Search for the cell housing the specified text and yield its (x, y) center coordinate. 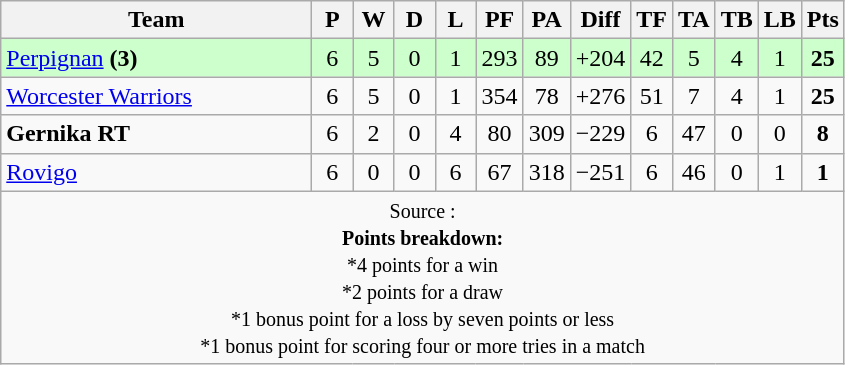
PF (500, 20)
L (456, 20)
LB (780, 20)
+204 (600, 58)
293 (500, 58)
−251 (600, 172)
Diff (600, 20)
TA (694, 20)
46 (694, 172)
Gernika RT (156, 134)
7 (694, 96)
42 (652, 58)
W (374, 20)
47 (694, 134)
78 (546, 96)
354 (500, 96)
309 (546, 134)
PA (546, 20)
2 (374, 134)
+276 (600, 96)
Rovigo (156, 172)
TB (736, 20)
D (414, 20)
TF (652, 20)
Worcester Warriors (156, 96)
−229 (600, 134)
89 (546, 58)
51 (652, 96)
Pts (822, 20)
8 (822, 134)
P (332, 20)
80 (500, 134)
Team (156, 20)
318 (546, 172)
Perpignan (3) (156, 58)
67 (500, 172)
